Locate the cell with the specified text and output its [X, Y] center coordinate. 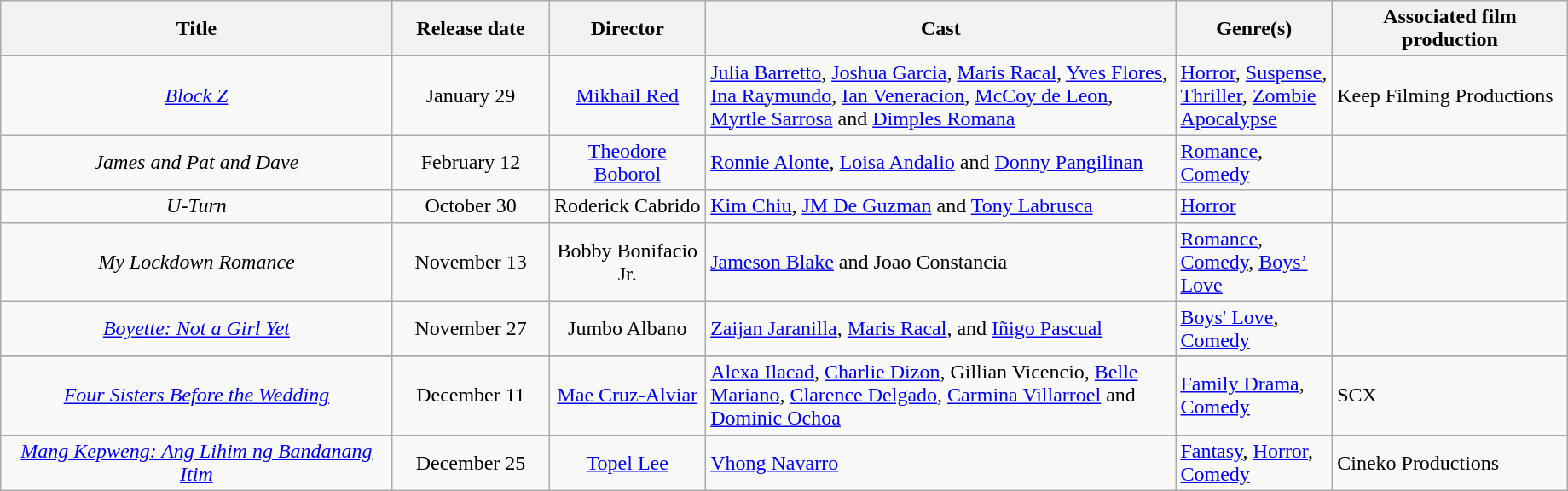
Genre(s) [1254, 29]
December 25 [471, 462]
Theodore Boborol [628, 162]
Cineko Productions [1450, 462]
Alexa Ilacad, Charlie Dizon, Gillian Vicencio, Belle Mariano, Clarence Delgado, Carmina Villarroel and Dominic Ochoa [941, 396]
Horror [1254, 206]
Title [196, 29]
Mikhail Red [628, 95]
Julia Barretto, Joshua Garcia, Maris Racal, Yves Flores, Ina Raymundo, Ian Veneracion, McCoy de Leon, Myrtle Sarrosa and Dimples Romana [941, 95]
Roderick Cabrido [628, 206]
January 29 [471, 95]
Romance, Comedy [1254, 162]
Kim Chiu, JM De Guzman and Tony Labrusca [941, 206]
Horror, Suspense, Thriller, Zombie Apocalypse [1254, 95]
Mae Cruz-Alviar [628, 396]
November 13 [471, 262]
December 11 [471, 396]
Four Sisters Before the Wedding [196, 396]
October 30 [471, 206]
Release date [471, 29]
Zaijan Jaranilla, Maris Racal, and Iñigo Pascual [941, 329]
Associated film production [1450, 29]
Boyette: Not a Girl Yet [196, 329]
Boys' Love, Comedy [1254, 329]
Family Drama, Comedy [1254, 396]
Cast [941, 29]
Jumbo Albano [628, 329]
Director [628, 29]
Mang Kepweng: Ang Lihim ng Bandanang Itim [196, 462]
Ronnie Alonte, Loisa Andalio and Donny Pangilinan [941, 162]
February 12 [471, 162]
November 27 [471, 329]
Topel Lee [628, 462]
U-Turn [196, 206]
Bobby Bonifacio Jr. [628, 262]
Block Z [196, 95]
Romance, Comedy, Boys’ Love [1254, 262]
Keep Filming Productions [1450, 95]
SCX [1450, 396]
Jameson Blake and Joao Constancia [941, 262]
Vhong Navarro [941, 462]
Fantasy, Horror, Comedy [1254, 462]
My Lockdown Romance [196, 262]
James and Pat and Dave [196, 162]
